From the cell containing the given text, extract its center point as (x, y) coordinate. 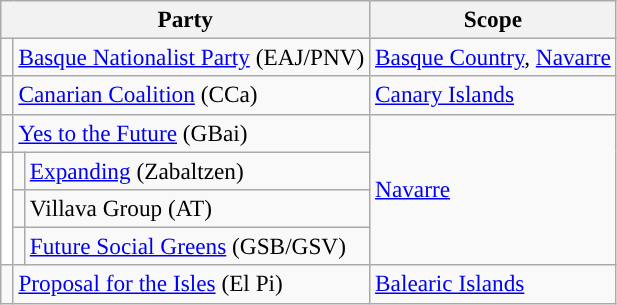
Future Social Greens (GSB/GSV) (196, 246)
Canary Islands (493, 95)
Villava Group (AT) (196, 208)
Party (186, 19)
Balearic Islands (493, 284)
Basque Country, Navarre (493, 57)
Proposal for the Isles (El Pi) (192, 284)
Basque Nationalist Party (EAJ/PNV) (192, 57)
Expanding (Zabaltzen) (196, 170)
Canarian Coalition (CCa) (192, 95)
Navarre (493, 190)
Yes to the Future (GBai) (192, 133)
Scope (493, 19)
